Capture the cell that displays the provided text and extract its [x, y] central coordinate. 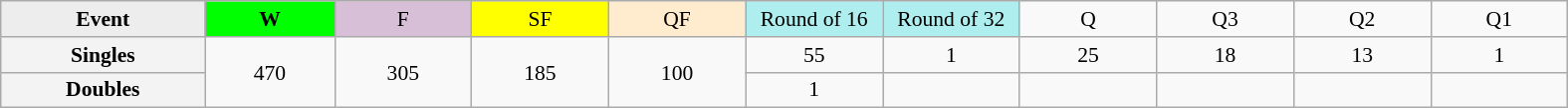
Doubles [104, 90]
QF [677, 19]
25 [1088, 55]
185 [541, 72]
305 [403, 72]
Singles [104, 55]
SF [541, 19]
18 [1226, 55]
Round of 16 [814, 19]
Event [104, 19]
Q3 [1226, 19]
Round of 32 [951, 19]
Q [1088, 19]
100 [677, 72]
Q1 [1499, 19]
13 [1362, 55]
Q2 [1362, 19]
F [403, 19]
W [270, 19]
470 [270, 72]
55 [814, 55]
